Search for the cell housing the specified text and yield its (x, y) center coordinate. 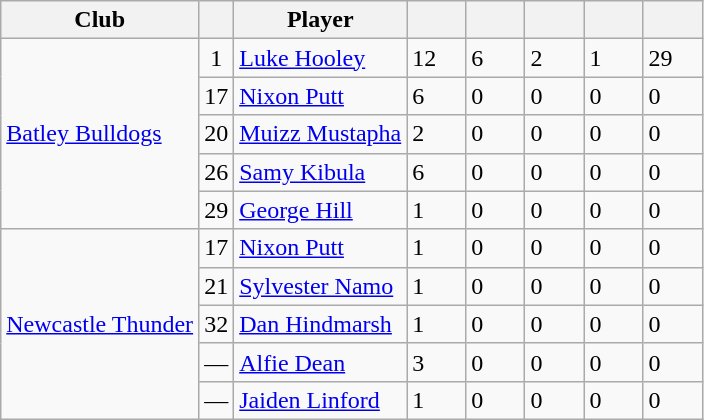
Batley Bulldogs (100, 134)
20 (216, 134)
Alfie Dean (320, 362)
Jaiden Linford (320, 400)
26 (216, 172)
32 (216, 324)
Luke Hooley (320, 58)
Samy Kibula (320, 172)
Dan Hindmarsh (320, 324)
Player (320, 20)
12 (436, 58)
George Hill (320, 210)
21 (216, 286)
Muizz Mustapha (320, 134)
Newcastle Thunder (100, 324)
3 (436, 362)
Club (100, 20)
Sylvester Namo (320, 286)
